Detect which cell encompasses the target text, then output its (x, y) center coordinate. 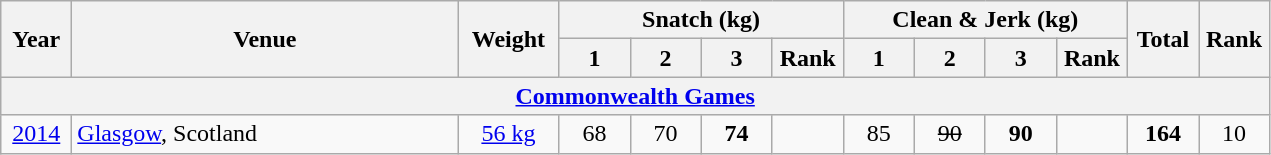
74 (736, 134)
85 (878, 134)
Commonwealth Games (636, 96)
164 (1162, 134)
Year (36, 39)
56 kg (508, 134)
Snatch (kg) (701, 20)
Weight (508, 39)
Total (1162, 39)
2014 (36, 134)
70 (666, 134)
68 (594, 134)
Clean & Jerk (kg) (985, 20)
Venue (265, 39)
Glasgow, Scotland (265, 134)
10 (1234, 134)
